Find where the given text appears and provide that cell's center as (x, y) coordinate. 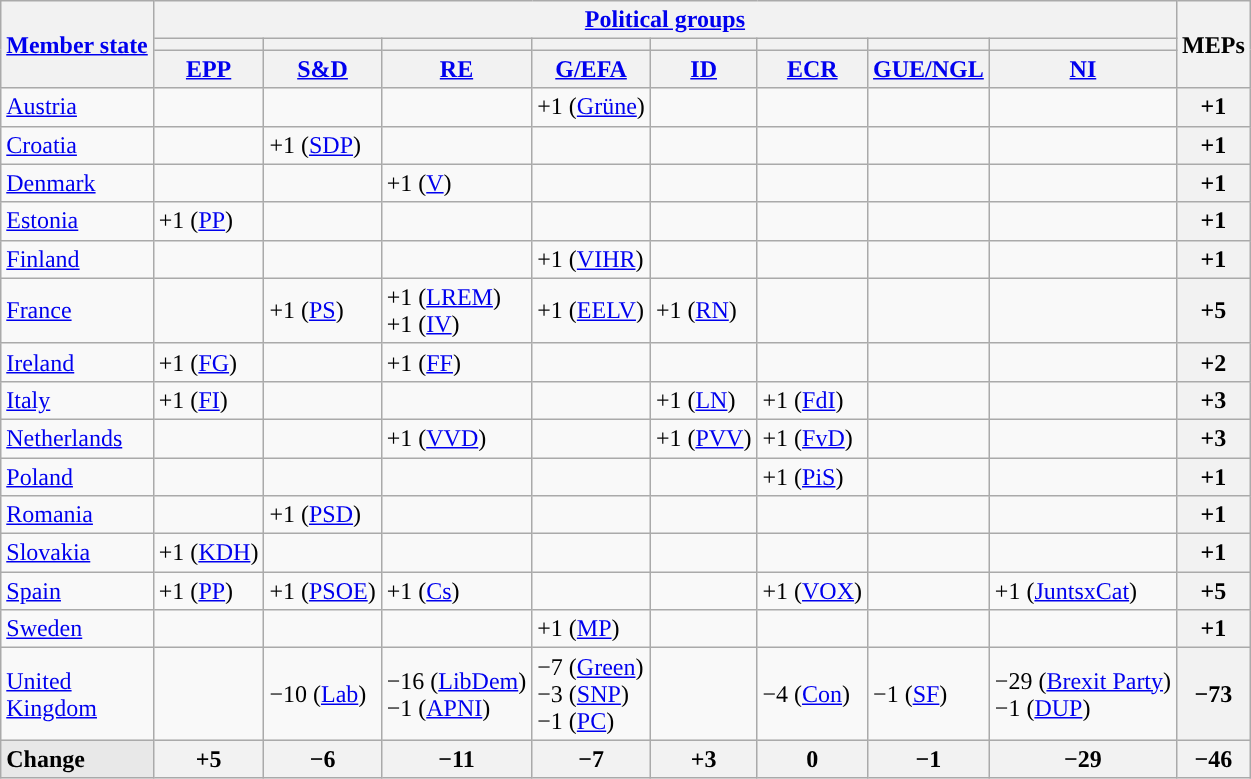
−7 (592, 759)
Poland (78, 477)
Change (78, 759)
Political groups (664, 20)
+1 (PVV) (704, 438)
−4 (Con) (812, 694)
+1 (JuntsxCat) (1082, 591)
+1 (PSOE) (322, 591)
+1 (FG) (208, 362)
+1 (SDP) (322, 145)
−11 (456, 759)
Italy (78, 400)
−1 (SF) (929, 694)
+1 (RN) (704, 310)
Netherlands (78, 438)
MEPs (1214, 44)
France (78, 310)
+1 (FdI) (812, 400)
−7 (Green)−3 (SNP)−1 (PC) (592, 694)
+1 (KDH) (208, 553)
+1 (PS) (322, 310)
+1 (Cs) (456, 591)
+2 (1214, 362)
−6 (322, 759)
RE (456, 69)
Slovakia (78, 553)
NI (1082, 69)
Spain (78, 591)
Finland (78, 259)
Member state (78, 44)
+1 (LN) (704, 400)
ECR (812, 69)
Estonia (78, 221)
−10 (Lab) (322, 694)
+1 (FF) (456, 362)
+1 (MP) (592, 629)
+1 (PiS) (812, 477)
Sweden (78, 629)
+1 (VVD) (456, 438)
Romania (78, 515)
EPP (208, 69)
ID (704, 69)
−73 (1214, 694)
0 (812, 759)
−16 (LibDem)−1 (APNI) (456, 694)
+1 (LREM)+1 (IV) (456, 310)
Ireland (78, 362)
Denmark (78, 183)
−29 (1082, 759)
+1 (VIHR) (592, 259)
+1 (Grüne) (592, 107)
+1 (PSD) (322, 515)
Austria (78, 107)
UnitedKingdom (78, 694)
+1 (FvD) (812, 438)
+1 (VOX) (812, 591)
+1 (EELV) (592, 310)
G/EFA (592, 69)
S&D (322, 69)
Croatia (78, 145)
+1 (V) (456, 183)
GUE/NGL (929, 69)
−46 (1214, 759)
+1 (FI) (208, 400)
−1 (929, 759)
−29 (Brexit Party)−1 (DUP) (1082, 694)
